Find where the given text appears and provide that cell's center as (x, y) coordinate. 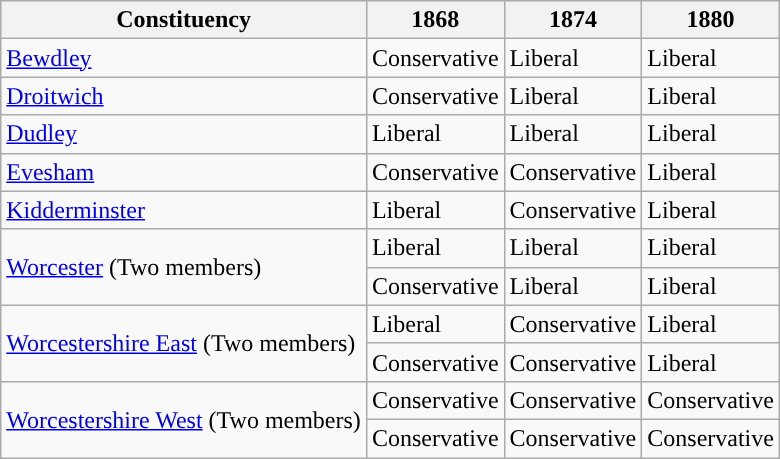
1868 (435, 20)
Worcestershire West (Two members) (184, 419)
Worcestershire East (Two members) (184, 343)
1880 (711, 20)
1874 (573, 20)
Dudley (184, 134)
Evesham (184, 172)
Droitwich (184, 96)
Kidderminster (184, 210)
Bewdley (184, 58)
Worcester (Two members) (184, 267)
Constituency (184, 20)
